Search for the cell housing the specified text and yield its (x, y) center coordinate. 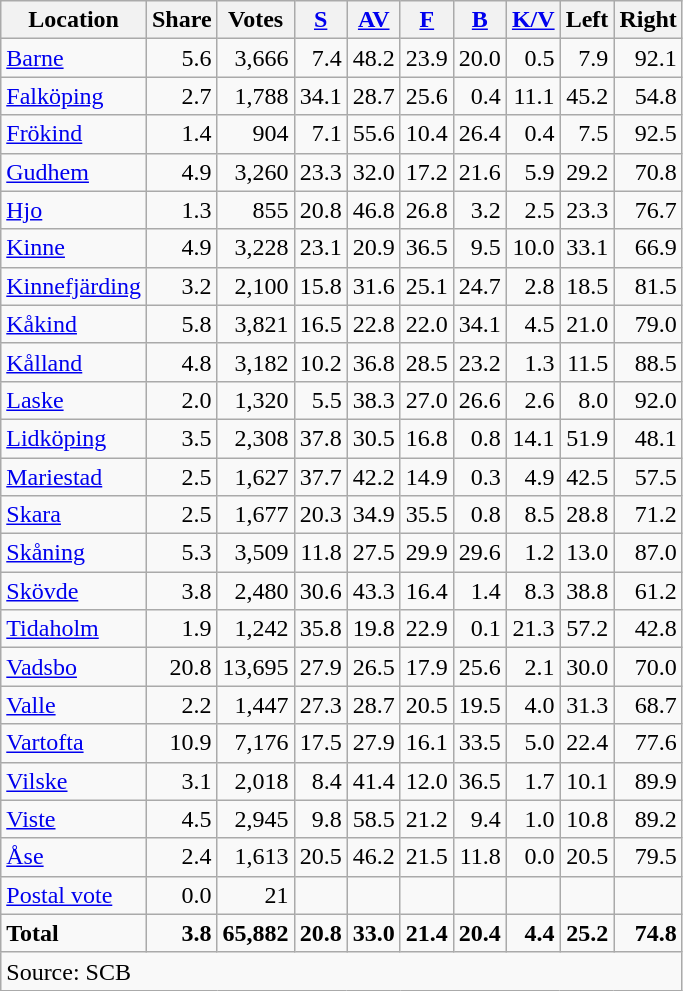
54.8 (648, 96)
35.5 (426, 515)
46.2 (374, 857)
33.0 (374, 933)
5.6 (182, 58)
89.2 (648, 819)
21.0 (587, 324)
7,176 (256, 743)
92.5 (648, 134)
Laske (74, 400)
7.9 (587, 58)
29.6 (480, 553)
21.6 (480, 172)
48.1 (648, 438)
27.5 (374, 553)
70.8 (648, 172)
31.6 (374, 286)
2.8 (533, 286)
2.2 (182, 705)
8.5 (533, 515)
23.1 (320, 248)
37.7 (320, 477)
2.7 (182, 96)
1.0 (533, 819)
17.2 (426, 172)
13.0 (587, 553)
45.2 (587, 96)
11.1 (533, 96)
20.9 (374, 248)
23.9 (426, 58)
30.5 (374, 438)
22.0 (426, 324)
855 (256, 210)
10.1 (587, 781)
12.0 (426, 781)
22.9 (426, 629)
0.5 (533, 58)
S (320, 20)
Votes (256, 20)
3,228 (256, 248)
9.5 (480, 248)
1,613 (256, 857)
B (480, 20)
2,480 (256, 591)
5.3 (182, 553)
3,666 (256, 58)
41.4 (374, 781)
10.0 (533, 248)
Right (648, 20)
0.1 (480, 629)
2,100 (256, 286)
Vilske (74, 781)
10.2 (320, 362)
57.2 (587, 629)
Total (74, 933)
5.8 (182, 324)
0.3 (480, 477)
K/V (533, 20)
34.9 (374, 515)
7.5 (587, 134)
1,677 (256, 515)
9.8 (320, 819)
13,695 (256, 667)
92.0 (648, 400)
29.2 (587, 172)
3,260 (256, 172)
26.8 (426, 210)
87.0 (648, 553)
19.8 (374, 629)
42.5 (587, 477)
31.3 (587, 705)
19.5 (480, 705)
3,821 (256, 324)
51.9 (587, 438)
8.0 (587, 400)
16.1 (426, 743)
28.5 (426, 362)
77.6 (648, 743)
46.8 (374, 210)
2.0 (182, 400)
3.5 (182, 438)
1,242 (256, 629)
81.5 (648, 286)
35.8 (320, 629)
29.9 (426, 553)
10.8 (587, 819)
Tidaholm (74, 629)
58.5 (374, 819)
14.9 (426, 477)
48.2 (374, 58)
7.4 (320, 58)
20.3 (320, 515)
18.5 (587, 286)
5.5 (320, 400)
Kåkind (74, 324)
32.0 (374, 172)
76.7 (648, 210)
26.6 (480, 400)
Mariestad (74, 477)
1,320 (256, 400)
Frökind (74, 134)
21.2 (426, 819)
2.6 (533, 400)
21.4 (426, 933)
20.4 (480, 933)
2,018 (256, 781)
27.3 (320, 705)
10.4 (426, 134)
55.6 (374, 134)
Lidköping (74, 438)
21 (256, 895)
22.4 (587, 743)
92.1 (648, 58)
89.9 (648, 781)
1.9 (182, 629)
23.2 (480, 362)
Barne (74, 58)
Kålland (74, 362)
30.0 (587, 667)
1,627 (256, 477)
16.4 (426, 591)
Gudhem (74, 172)
33.1 (587, 248)
4.4 (533, 933)
65,882 (256, 933)
25.2 (587, 933)
27.0 (426, 400)
3,182 (256, 362)
Skövde (74, 591)
17.9 (426, 667)
Source: SCB (342, 971)
Åse (74, 857)
Vartofta (74, 743)
21.5 (426, 857)
61.2 (648, 591)
Postal vote (74, 895)
2,308 (256, 438)
26.5 (374, 667)
30.6 (320, 591)
2.1 (533, 667)
57.5 (648, 477)
AV (374, 20)
16.8 (426, 438)
Kinnefjärding (74, 286)
8.3 (533, 591)
5.0 (533, 743)
11.5 (587, 362)
Valle (74, 705)
10.9 (182, 743)
79.0 (648, 324)
Viste (74, 819)
88.5 (648, 362)
24.7 (480, 286)
43.3 (374, 591)
28.8 (587, 515)
25.1 (426, 286)
1.2 (533, 553)
Skåning (74, 553)
4.8 (182, 362)
42.8 (648, 629)
4.0 (533, 705)
14.1 (533, 438)
5.9 (533, 172)
1,447 (256, 705)
33.5 (480, 743)
21.3 (533, 629)
17.5 (320, 743)
Kinne (74, 248)
Hjo (74, 210)
8.4 (320, 781)
79.5 (648, 857)
Vadsbo (74, 667)
15.8 (320, 286)
3.1 (182, 781)
1,788 (256, 96)
Location (74, 20)
3,509 (256, 553)
2,945 (256, 819)
Skara (74, 515)
16.5 (320, 324)
26.4 (480, 134)
F (426, 20)
20.0 (480, 58)
66.9 (648, 248)
36.8 (374, 362)
2.4 (182, 857)
Falköping (74, 96)
74.8 (648, 933)
70.0 (648, 667)
38.8 (587, 591)
22.8 (374, 324)
38.3 (374, 400)
904 (256, 134)
Share (182, 20)
37.8 (320, 438)
42.2 (374, 477)
71.2 (648, 515)
68.7 (648, 705)
Left (587, 20)
7.1 (320, 134)
9.4 (480, 819)
1.7 (533, 781)
